Return the (X, Y) coordinate for the center point of the cell that contains the specified text.  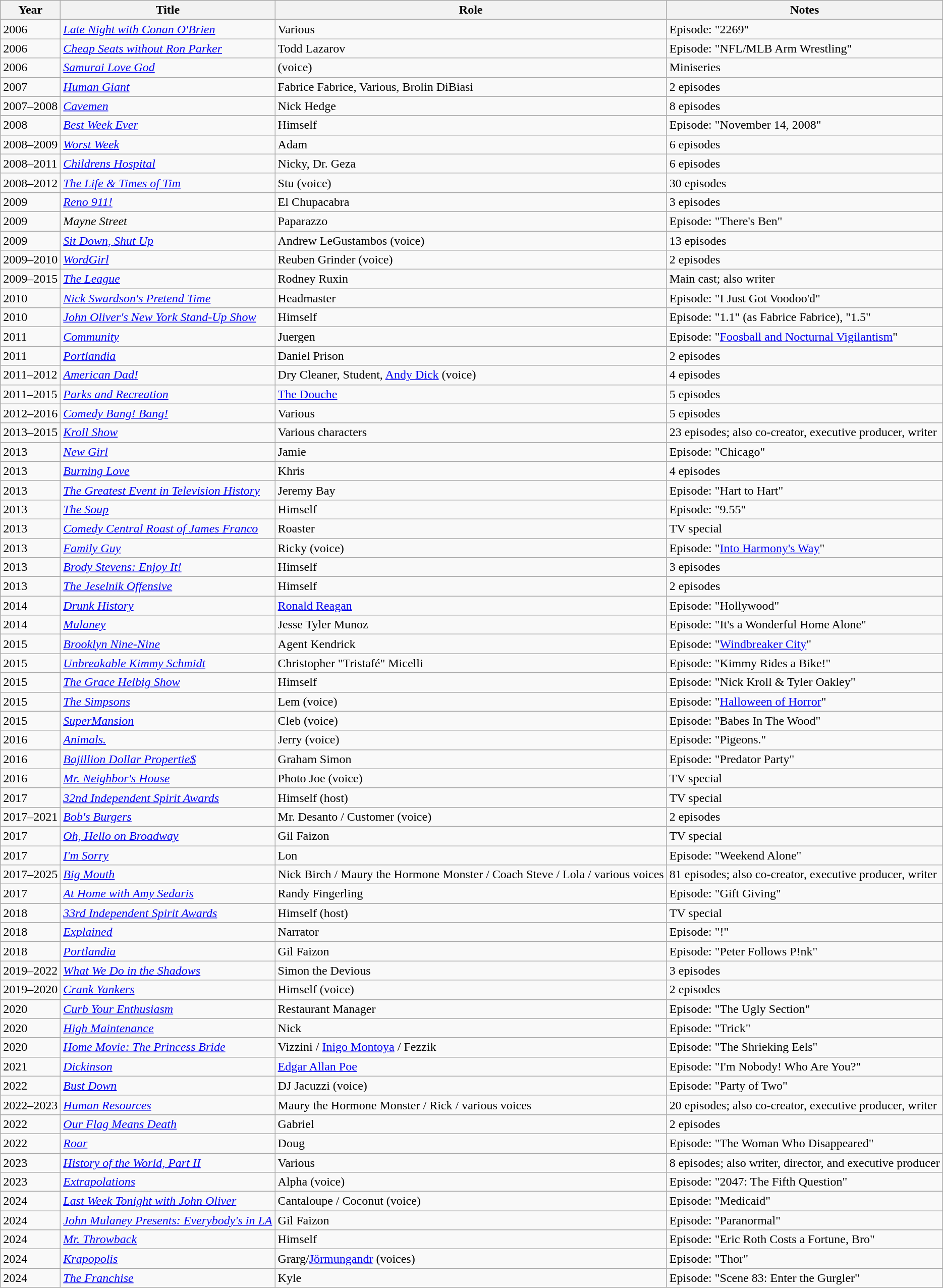
Episode: "Kimmy Rides a Bike!" (804, 663)
The Simpsons (168, 702)
Episode: "2047: The Fifth Question" (804, 1182)
Episode: "There's Ben" (804, 221)
Episode: "It's a Wonderful Home Alone" (804, 625)
Mr. Desanto / Customer (voice) (471, 817)
2008 (30, 125)
Episode: "Trick" (804, 1028)
Paparazzo (471, 221)
2007 (30, 87)
Roaster (471, 528)
Juergen (471, 337)
13 episodes (804, 241)
Andrew LeGustambos (voice) (471, 241)
I'm Sorry (168, 855)
Episode: "Windbreaker City" (804, 644)
Roar (168, 1143)
Sit Down, Shut Up (168, 241)
Episode: "The Woman Who Disappeared" (804, 1143)
The Greatest Event in Television History (168, 490)
New Girl (168, 452)
2022–2023 (30, 1105)
Nicky, Dr. Geza (471, 164)
Reuben Grinder (voice) (471, 260)
Extrapolations (168, 1182)
History of the World, Part II (168, 1162)
Main cast; also writer (804, 279)
8 episodes (804, 106)
Ronald Reagan (471, 606)
Episode: "Pigeons." (804, 740)
Vizzini / Inigo Montoya / Fezzik (471, 1047)
Nick Swardson's Pretend Time (168, 298)
Episode: "Nick Kroll & Tyler Oakley" (804, 682)
John Oliver's New York Stand-Up Show (168, 317)
Drunk History (168, 606)
Episode: "I'm Nobody! Who Are You?" (804, 1066)
The League (168, 279)
2008–2009 (30, 144)
Kroll Show (168, 433)
2009–2015 (30, 279)
Episode: "I Just Got Voodoo'd" (804, 298)
DJ Jacuzzi (voice) (471, 1086)
Khris (471, 471)
Explained (168, 932)
Jerry (voice) (471, 740)
Title (168, 10)
2007–2008 (30, 106)
Grarg/Jörmungandr (voices) (471, 1259)
Last Week Tonight with John Oliver (168, 1201)
Gabriel (471, 1124)
Samurai Love God (168, 68)
What We Do in the Shadows (168, 971)
Role (471, 10)
Family Guy (168, 548)
Ricky (voice) (471, 548)
Nick (471, 1028)
SuperMansion (168, 721)
Parks and Recreation (168, 394)
Photo Joe (voice) (471, 778)
Fabrice Fabrice, Various, Brolin DiBiasi (471, 87)
Crank Yankers (168, 990)
Dickinson (168, 1066)
Episode: "Weekend Alone" (804, 855)
The Life & Times of Tim (168, 183)
Human Giant (168, 87)
Notes (804, 10)
Animals. (168, 740)
2019–2020 (30, 990)
Best Week Ever (168, 125)
2008–2011 (30, 164)
Episode: "Eric Roth Costs a Fortune, Bro" (804, 1240)
Restaurant Manager (471, 1009)
Worst Week (168, 144)
Episode: "Party of Two" (804, 1086)
Episode: "Medicaid" (804, 1201)
Christopher "Tristafé" Micelli (471, 663)
Agent Kendrick (471, 644)
At Home with Amy Sedaris (168, 894)
Big Mouth (168, 875)
Episode: "Thor" (804, 1259)
Episode: "Babes In The Wood" (804, 721)
Episode: "Chicago" (804, 452)
The Soup (168, 509)
Headmaster (471, 298)
2017–2025 (30, 875)
Curb Your Enthusiasm (168, 1009)
Alpha (voice) (471, 1182)
El Chupacabra (471, 202)
Jesse Tyler Munoz (471, 625)
Episode: "Predator Party" (804, 759)
Bust Down (168, 1086)
2011–2012 (30, 375)
Maury the Hormone Monster / Rick / various voices (471, 1105)
Episode: "9.55" (804, 509)
Episode: "Hart to Hart" (804, 490)
Doug (471, 1143)
Cantaloupe / Coconut (voice) (471, 1201)
Episode: "NFL/MLB Arm Wrestling" (804, 48)
Mr. Throwback (168, 1240)
Episode: "November 14, 2008" (804, 125)
Adam (471, 144)
The Douche (471, 394)
Episode: "1.1" (as Fabrice Fabrice), "1.5" (804, 317)
Dry Cleaner, Student, Andy Dick (voice) (471, 375)
Home Movie: The Princess Bride (168, 1047)
American Dad! (168, 375)
Episode: "2269" (804, 29)
81 episodes; also co-creator, executive producer, writer (804, 875)
Graham Simon (471, 759)
Lem (voice) (471, 702)
Todd Lazarov (471, 48)
Mr. Neighbor's House (168, 778)
Bob's Burgers (168, 817)
Episode: "Hollywood" (804, 606)
Episode: "Paranormal" (804, 1220)
Human Resources (168, 1105)
The Franchise (168, 1278)
Community (168, 337)
30 episodes (804, 183)
The Jeselnik Offensive (168, 586)
Episode: "Halloween of Horror" (804, 702)
Unbreakable Kimmy Schmidt (168, 663)
2021 (30, 1066)
Narrator (471, 932)
Jamie (471, 452)
Edgar Allan Poe (471, 1066)
Episode: "Foosball and Nocturnal Vigilantism" (804, 337)
Our Flag Means Death (168, 1124)
Brooklyn Nine-Nine (168, 644)
Mayne Street (168, 221)
Randy Fingerling (471, 894)
Lon (471, 855)
2017–2021 (30, 817)
Oh, Hello on Broadway (168, 836)
Stu (voice) (471, 183)
Himself (voice) (471, 990)
Childrens Hospital (168, 164)
Simon the Devious (471, 971)
Episode: "Peter Follows P!nk" (804, 951)
2008–2012 (30, 183)
2011–2015 (30, 394)
Episode: "!" (804, 932)
2012–2016 (30, 413)
Nick Birch / Maury the Hormone Monster / Coach Steve / Lola / various voices (471, 875)
20 episodes; also co-creator, executive producer, writer (804, 1105)
33rd Independent Spirit Awards (168, 913)
Episode: "Into Harmony's Way" (804, 548)
Cavemen (168, 106)
Jeremy Bay (471, 490)
8 episodes; also writer, director, and executive producer (804, 1162)
John Mulaney Presents: Everybody's in LA (168, 1220)
Episode: "The Ugly Section" (804, 1009)
2019–2022 (30, 971)
Brody Stevens: Enjoy It! (168, 567)
Year (30, 10)
2013–2015 (30, 433)
Rodney Ruxin (471, 279)
Daniel Prison (471, 356)
WordGirl (168, 260)
Episode: "Gift Giving" (804, 894)
23 episodes; also co-creator, executive producer, writer (804, 433)
The Grace Helbig Show (168, 682)
Late Night with Conan O'Brien (168, 29)
Reno 911! (168, 202)
Miniseries (804, 68)
Krapopolis (168, 1259)
2009–2010 (30, 260)
Kyle (471, 1278)
32nd Independent Spirit Awards (168, 797)
Cleb (voice) (471, 721)
Comedy Central Roast of James Franco (168, 528)
(voice) (471, 68)
Mulaney (168, 625)
Burning Love (168, 471)
Episode: "Scene 83: Enter the Gurgler" (804, 1278)
Nick Hedge (471, 106)
Episode: "The Shrieking Eels" (804, 1047)
Various characters (471, 433)
High Maintenance (168, 1028)
Bajillion Dollar Propertie$ (168, 759)
Cheap Seats without Ron Parker (168, 48)
Comedy Bang! Bang! (168, 413)
